Determine the [x, y] coordinate at the center of the cell enclosing the given text.  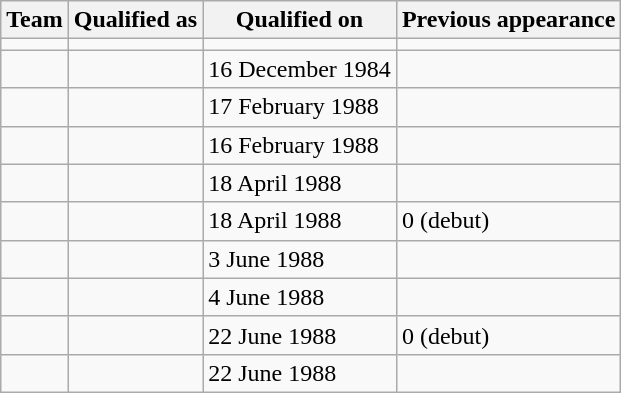
Team [35, 20]
Qualified as [135, 20]
Qualified on [300, 20]
4 June 1988 [300, 297]
3 June 1988 [300, 259]
16 December 1984 [300, 69]
17 February 1988 [300, 107]
16 February 1988 [300, 145]
Previous appearance [508, 20]
